Return the (x, y) coordinate for the center point of the cell that contains the specified text.  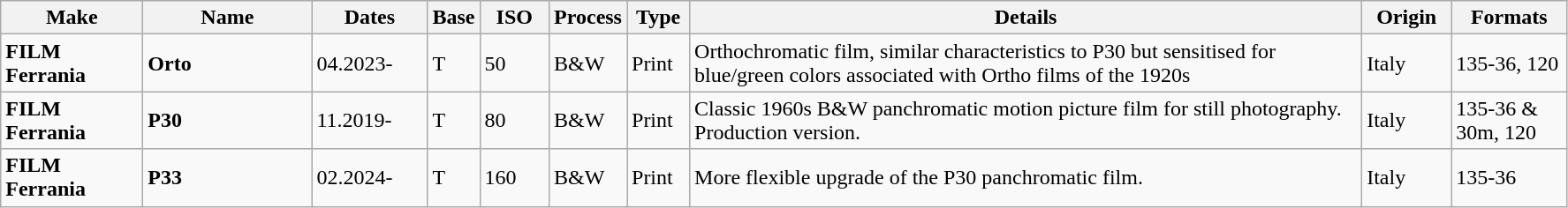
Orthochromatic film, similar characteristics to P30 but sensitised for blue/green colors associated with Ortho films of the 1920s (1026, 63)
Origin (1406, 18)
P33 (228, 178)
160 (514, 178)
02.2024- (369, 178)
Dates (369, 18)
Base (454, 18)
Classic 1960s B&W panchromatic motion picture film for still photography. Production version. (1026, 120)
50 (514, 63)
Name (228, 18)
Process (588, 18)
80 (514, 120)
ISO (514, 18)
04.2023- (369, 63)
More flexible upgrade of the P30 panchromatic film. (1026, 178)
Type (659, 18)
135-36 & 30m, 120 (1509, 120)
135-36 (1509, 178)
Make (72, 18)
Details (1026, 18)
11.2019- (369, 120)
Orto (228, 63)
P30 (228, 120)
Formats (1509, 18)
135-36, 120 (1509, 63)
